Output the [X, Y] coordinate of the center of the cell containing the given text.  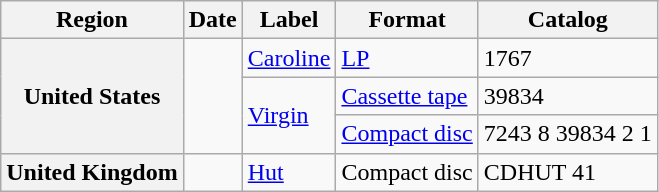
Region [92, 20]
Virgin [289, 115]
Hut [289, 172]
LP [407, 58]
Caroline [289, 58]
Format [407, 20]
39834 [568, 96]
United Kingdom [92, 172]
Catalog [568, 20]
United States [92, 96]
Date [212, 20]
7243 8 39834 2 1 [568, 134]
Label [289, 20]
1767 [568, 58]
CDHUT 41 [568, 172]
Cassette tape [407, 96]
